Provide the (x, y) coordinate of the cell's center where the given text is located.  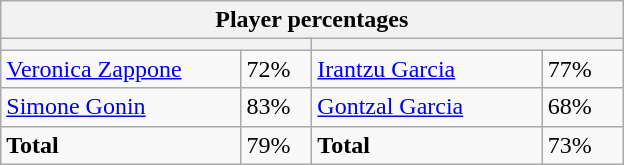
79% (276, 145)
Simone Gonin (121, 107)
83% (276, 107)
Veronica Zappone (121, 69)
Player percentages (312, 20)
Gontzal Garcia (427, 107)
73% (582, 145)
72% (276, 69)
68% (582, 107)
77% (582, 69)
Irantzu Garcia (427, 69)
